Locate the cell with the specified text and output its [x, y] center coordinate. 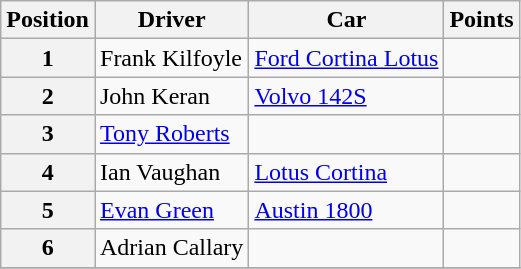
Tony Roberts [171, 134]
1 [48, 58]
Ford Cortina Lotus [346, 58]
Adrian Callary [171, 248]
Car [346, 20]
Driver [171, 20]
2 [48, 96]
Evan Green [171, 210]
Ian Vaughan [171, 172]
Frank Kilfoyle [171, 58]
Austin 1800 [346, 210]
Points [482, 20]
Position [48, 20]
John Keran [171, 96]
Lotus Cortina [346, 172]
6 [48, 248]
4 [48, 172]
Volvo 142S [346, 96]
3 [48, 134]
5 [48, 210]
